Locate the cell with the specified text and output its [X, Y] center coordinate. 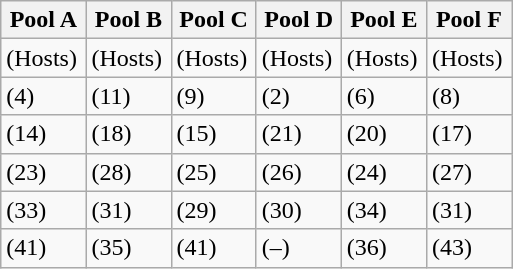
(21) [298, 134]
(18) [128, 134]
Pool B [128, 20]
Pool A [44, 20]
(35) [128, 248]
Pool F [468, 20]
(34) [384, 210]
(–) [298, 248]
(30) [298, 210]
Pool E [384, 20]
(9) [214, 96]
(43) [468, 248]
(27) [468, 172]
(8) [468, 96]
(29) [214, 210]
(25) [214, 172]
Pool D [298, 20]
(6) [384, 96]
(4) [44, 96]
(14) [44, 134]
(11) [128, 96]
(23) [44, 172]
(15) [214, 134]
Pool C [214, 20]
(33) [44, 210]
(36) [384, 248]
(24) [384, 172]
(28) [128, 172]
(2) [298, 96]
(20) [384, 134]
(17) [468, 134]
(26) [298, 172]
